From the cell containing the given text, extract its center point as [x, y] coordinate. 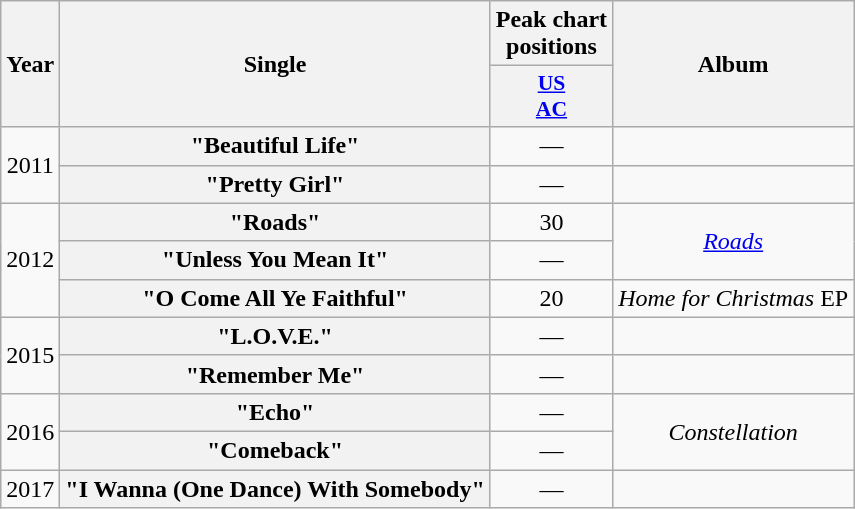
30 [551, 222]
"Unless You Mean It" [275, 260]
Year [30, 64]
"Echo" [275, 412]
"I Wanna (One Dance) With Somebody" [275, 489]
Peak chartpositions [551, 34]
Single [275, 64]
Roads [734, 241]
Constellation [734, 431]
"Remember Me" [275, 374]
2016 [30, 431]
20 [551, 298]
"Comeback" [275, 450]
"Roads" [275, 222]
"Beautiful Life" [275, 146]
2015 [30, 355]
2017 [30, 489]
2011 [30, 165]
"L.O.V.E." [275, 336]
2012 [30, 260]
USAC [551, 96]
"Pretty Girl" [275, 184]
Home for Christmas EP [734, 298]
"O Come All Ye Faithful" [275, 298]
Album [734, 64]
